For the text-containing cell, return its midpoint in [X, Y] coordinate format. 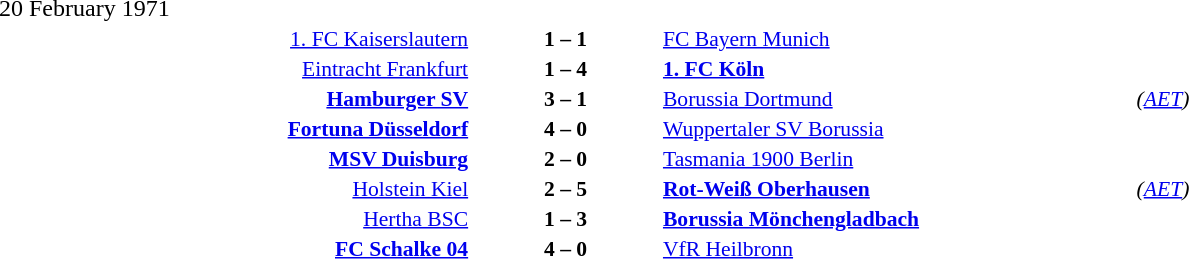
1. FC Köln [897, 68]
FC Bayern Munich [897, 38]
Wuppertaler SV Borussia [897, 128]
1 – 3 [566, 218]
2 – 0 [566, 158]
Tasmania 1900 Berlin [897, 158]
Rot-Weiß Oberhausen [897, 188]
1 – 4 [566, 68]
3 – 1 [566, 98]
1 – 1 [566, 38]
4 – 0 [566, 128]
Borussia Dortmund [897, 98]
2 – 5 [566, 188]
Borussia Mönchengladbach [897, 218]
